Extract the [X, Y] coordinate from the center of the cell holding the provided text.  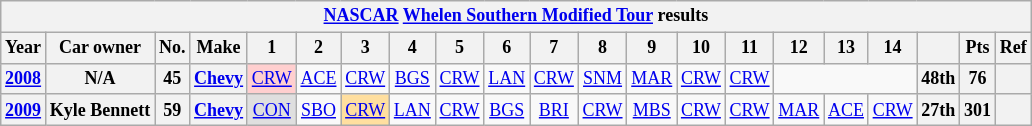
Ref [1013, 48]
1 [272, 48]
2008 [24, 78]
45 [172, 78]
12 [799, 48]
10 [702, 48]
76 [978, 78]
3 [366, 48]
SBO [318, 110]
6 [507, 48]
N/A [100, 78]
Car owner [100, 48]
13 [846, 48]
Make [219, 48]
11 [750, 48]
BRI [554, 110]
CON [272, 110]
5 [460, 48]
2 [318, 48]
NASCAR Whelen Southern Modified Tour results [516, 16]
Kyle Bennett [100, 110]
27th [938, 110]
7 [554, 48]
Year [24, 48]
48th [938, 78]
9 [652, 48]
MBS [652, 110]
2009 [24, 110]
4 [412, 48]
No. [172, 48]
SNM [602, 78]
Pts [978, 48]
8 [602, 48]
301 [978, 110]
14 [892, 48]
59 [172, 110]
